Detect which cell encompasses the target text, then output its (X, Y) center coordinate. 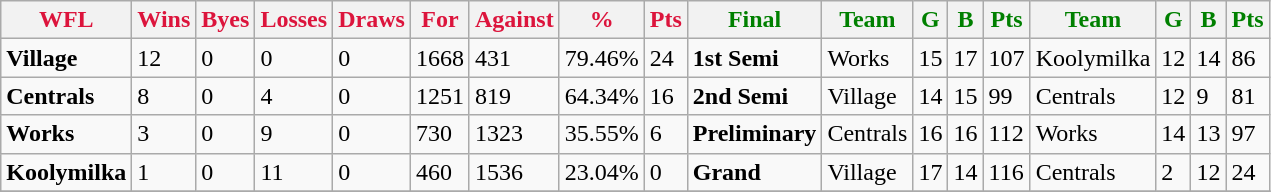
64.34% (602, 96)
For (440, 20)
WFL (66, 20)
Against (514, 20)
11 (294, 172)
112 (1006, 134)
8 (164, 96)
107 (1006, 58)
81 (1248, 96)
2nd Semi (754, 96)
% (602, 20)
1251 (440, 96)
431 (514, 58)
730 (440, 134)
Preliminary (754, 134)
1668 (440, 58)
1 (164, 172)
460 (440, 172)
23.04% (602, 172)
Losses (294, 20)
Grand (754, 172)
Draws (372, 20)
79.46% (602, 58)
86 (1248, 58)
99 (1006, 96)
6 (666, 134)
Wins (164, 20)
1323 (514, 134)
2 (1174, 172)
4 (294, 96)
13 (1208, 134)
819 (514, 96)
Byes (226, 20)
97 (1248, 134)
3 (164, 134)
1536 (514, 172)
Final (754, 20)
1st Semi (754, 58)
35.55% (602, 134)
116 (1006, 172)
